From the cell containing the given text, extract its center point as [X, Y] coordinate. 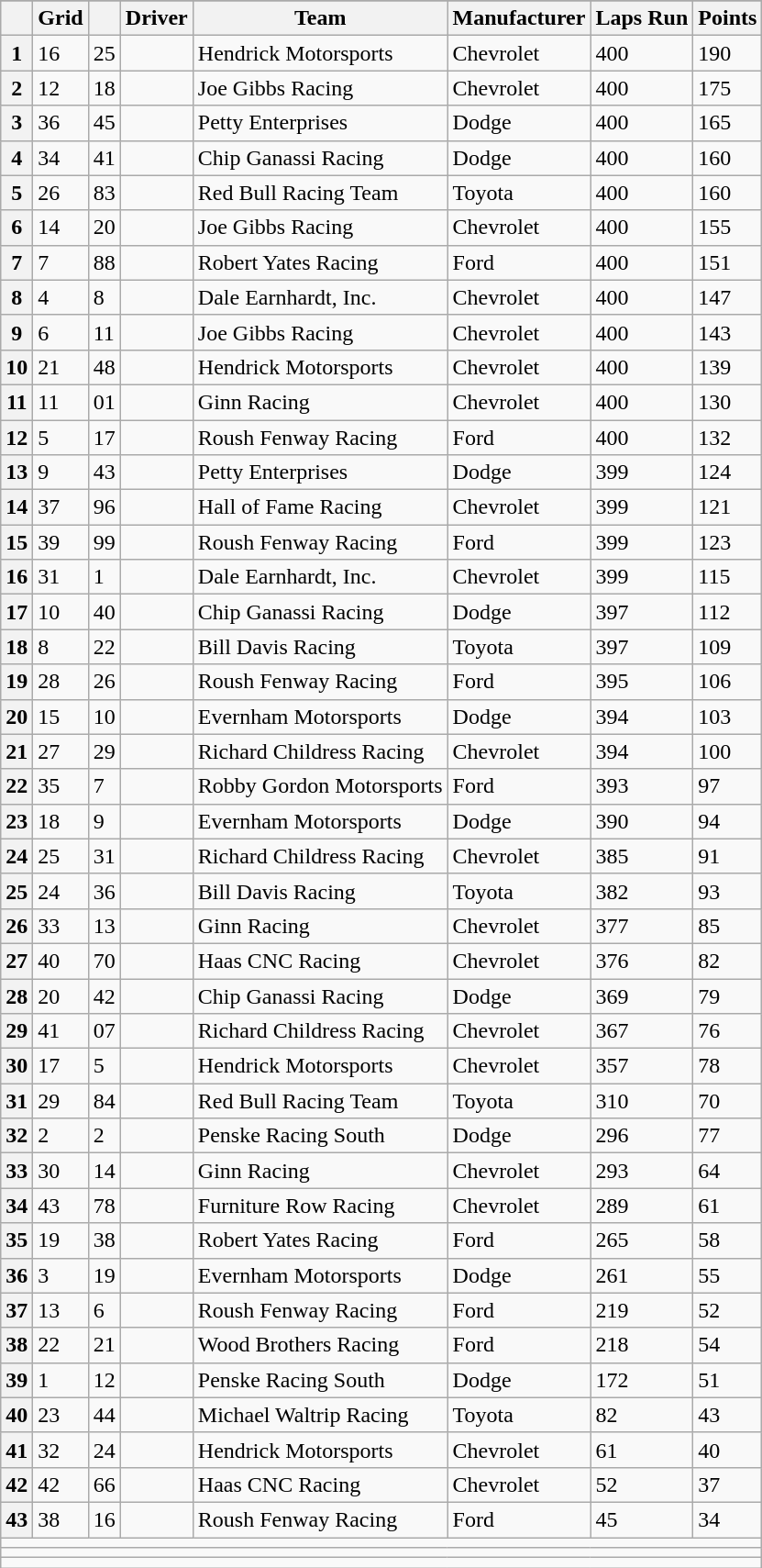
165 [728, 123]
369 [642, 995]
79 [728, 995]
124 [728, 473]
175 [728, 88]
172 [642, 1380]
357 [642, 1066]
93 [728, 891]
382 [642, 891]
76 [728, 1031]
103 [728, 717]
58 [728, 1240]
261 [642, 1275]
83 [105, 193]
96 [105, 507]
Points [728, 18]
55 [728, 1275]
265 [642, 1240]
66 [105, 1485]
Driver [156, 18]
218 [642, 1345]
390 [642, 821]
77 [728, 1136]
123 [728, 542]
132 [728, 438]
84 [105, 1101]
219 [642, 1310]
289 [642, 1206]
85 [728, 926]
Robby Gordon Motorsports [320, 786]
Team [320, 18]
01 [105, 402]
Furniture Row Racing [320, 1206]
44 [105, 1415]
100 [728, 751]
147 [728, 297]
143 [728, 332]
109 [728, 647]
395 [642, 682]
393 [642, 786]
51 [728, 1380]
130 [728, 402]
97 [728, 786]
Hall of Fame Racing [320, 507]
Laps Run [642, 18]
88 [105, 262]
151 [728, 262]
Grid [61, 18]
139 [728, 367]
310 [642, 1101]
376 [642, 961]
Michael Waltrip Racing [320, 1415]
155 [728, 228]
385 [642, 856]
Manufacturer [519, 18]
121 [728, 507]
377 [642, 926]
64 [728, 1171]
54 [728, 1345]
91 [728, 856]
293 [642, 1171]
367 [642, 1031]
190 [728, 53]
Wood Brothers Racing [320, 1345]
115 [728, 577]
48 [105, 367]
296 [642, 1136]
112 [728, 612]
07 [105, 1031]
99 [105, 542]
106 [728, 682]
94 [728, 821]
